Search for the cell housing the specified text and yield its (X, Y) center coordinate. 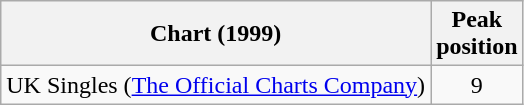
Chart (1999) (216, 34)
9 (477, 85)
UK Singles (The Official Charts Company) (216, 85)
Peakposition (477, 34)
